Search for the cell housing the specified text and yield its (X, Y) center coordinate. 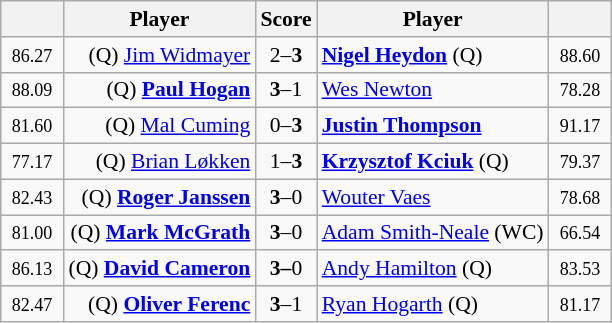
Wouter Vaes (433, 197)
Justin Thompson (433, 126)
78.28 (580, 90)
0–3 (286, 126)
88.60 (580, 55)
Andy Hamilton (Q) (433, 269)
1–3 (286, 162)
81.17 (580, 304)
83.53 (580, 269)
82.43 (32, 197)
Adam Smith-Neale (WC) (433, 233)
Nigel Heydon (Q) (433, 55)
(Q) David Cameron (159, 269)
66.54 (580, 233)
(Q) Roger Janssen (159, 197)
88.09 (32, 90)
77.17 (32, 162)
Krzysztof Kciuk (Q) (433, 162)
(Q) Brian Løkken (159, 162)
Wes Newton (433, 90)
Score (286, 19)
2–3 (286, 55)
(Q) Jim Widmayer (159, 55)
91.17 (580, 126)
78.68 (580, 197)
(Q) Oliver Ferenc (159, 304)
86.27 (32, 55)
(Q) Mark McGrath (159, 233)
81.60 (32, 126)
82.47 (32, 304)
81.00 (32, 233)
79.37 (580, 162)
(Q) Mal Cuming (159, 126)
86.13 (32, 269)
Ryan Hogarth (Q) (433, 304)
(Q) Paul Hogan (159, 90)
